Search for the cell housing the specified text and yield its [X, Y] center coordinate. 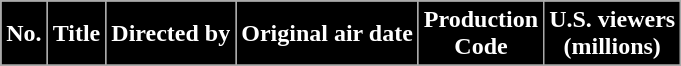
Title [76, 34]
No. [24, 34]
U.S. viewers(millions) [612, 34]
Directed by [171, 34]
Original air date [328, 34]
ProductionCode [480, 34]
